Output the (X, Y) coordinate of the center of the cell containing the given text.  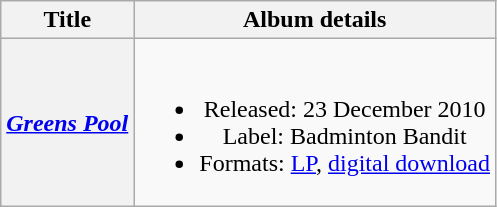
Greens Pool (68, 122)
Released: 23 December 2010Label: Badminton Bandit Formats: LP, digital download (315, 122)
Title (68, 20)
Album details (315, 20)
